Locate the cell with the specified text and output its [X, Y] center coordinate. 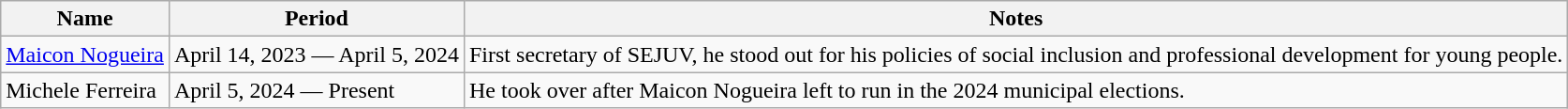
April 14, 2023 — April 5, 2024 [317, 54]
First secretary of SEJUV, he stood out for his policies of social inclusion and professional development for young people. [1015, 54]
He took over after Maicon Nogueira left to run in the 2024 municipal elections. [1015, 90]
Maicon Nogueira [85, 54]
Period [317, 19]
Name [85, 19]
Notes [1015, 19]
April 5, 2024 — Present [317, 90]
Michele Ferreira [85, 90]
